Extract the [x, y] coordinate from the center of the cell holding the provided text.  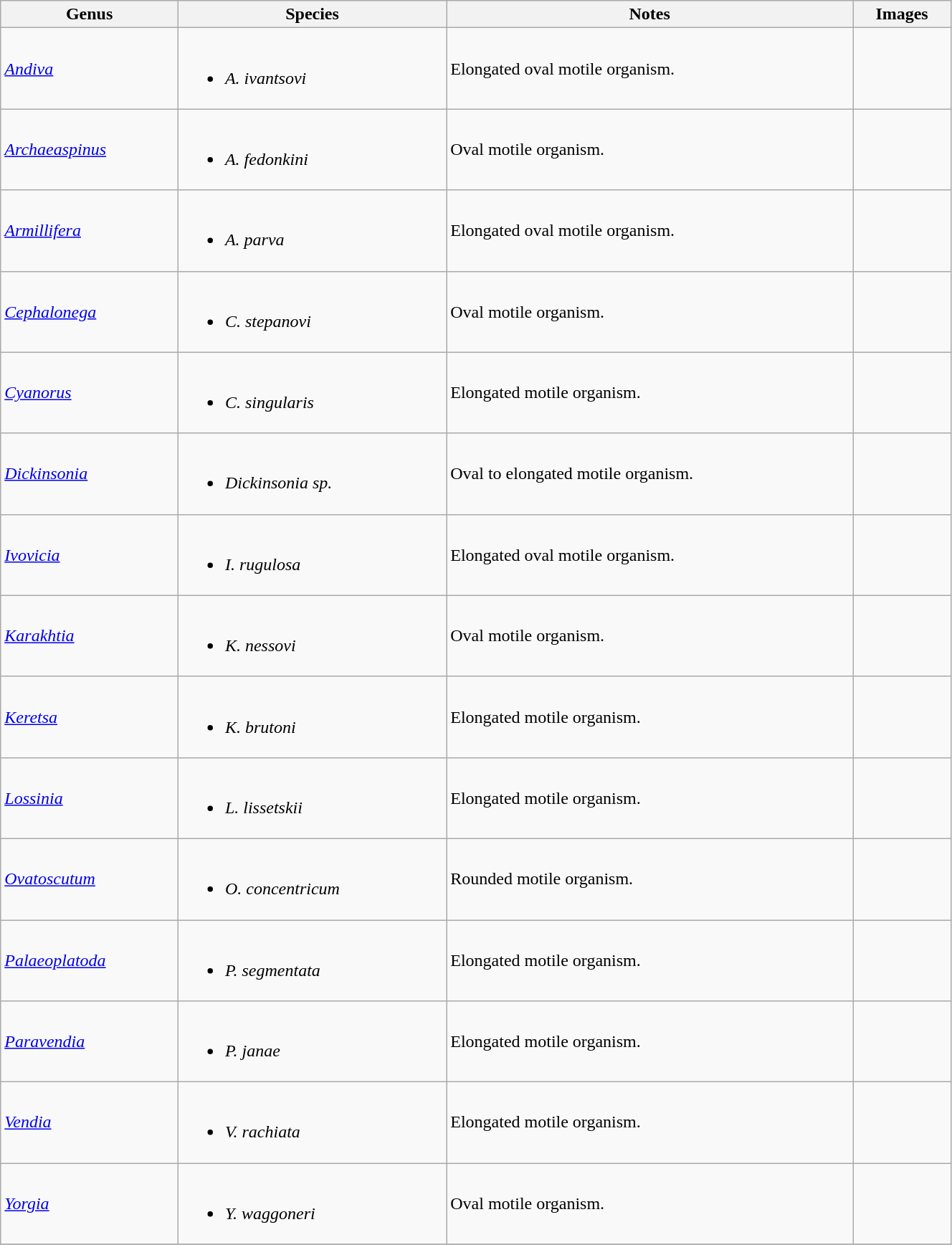
Genus [90, 14]
O. concentricum [312, 879]
Karakhtia [90, 635]
Dickinsonia [90, 473]
P. janae [312, 1041]
Cephalonega [90, 311]
Y. waggoneri [312, 1203]
Ovatoscutum [90, 879]
Armillifera [90, 231]
Lossinia [90, 797]
Rounded motile organism. [649, 879]
A. ivantsovi [312, 69]
C. singularis [312, 393]
Paravendia [90, 1041]
Yorgia [90, 1203]
Species [312, 14]
Andiva [90, 69]
K. brutoni [312, 717]
Palaeoplatoda [90, 960]
Images [902, 14]
K. nessovi [312, 635]
L. lissetskii [312, 797]
Ivovicia [90, 555]
Dickinsonia sp. [312, 473]
A. fedonkini [312, 149]
V. rachiata [312, 1123]
P. segmentata [312, 960]
Keretsa [90, 717]
A. parva [312, 231]
Vendia [90, 1123]
C. stepanovi [312, 311]
I. rugulosa [312, 555]
Archaeaspinus [90, 149]
Cyanorus [90, 393]
Oval to elongated motile organism. [649, 473]
Notes [649, 14]
